For the text-containing cell, return its midpoint in (X, Y) coordinate format. 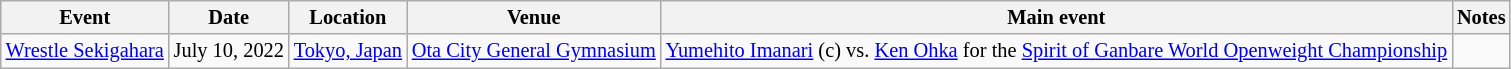
Venue (534, 17)
Notes (1481, 17)
Yumehito Imanari (c) vs. Ken Ohka for the Spirit of Ganbare World Openweight Championship (1056, 51)
July 10, 2022 (229, 51)
Location (348, 17)
Ota City General Gymnasium (534, 51)
Tokyo, Japan (348, 51)
Event (85, 17)
Main event (1056, 17)
Wrestle Sekigahara (85, 51)
Date (229, 17)
